Extract the [X, Y] coordinate from the center of the cell holding the provided text.  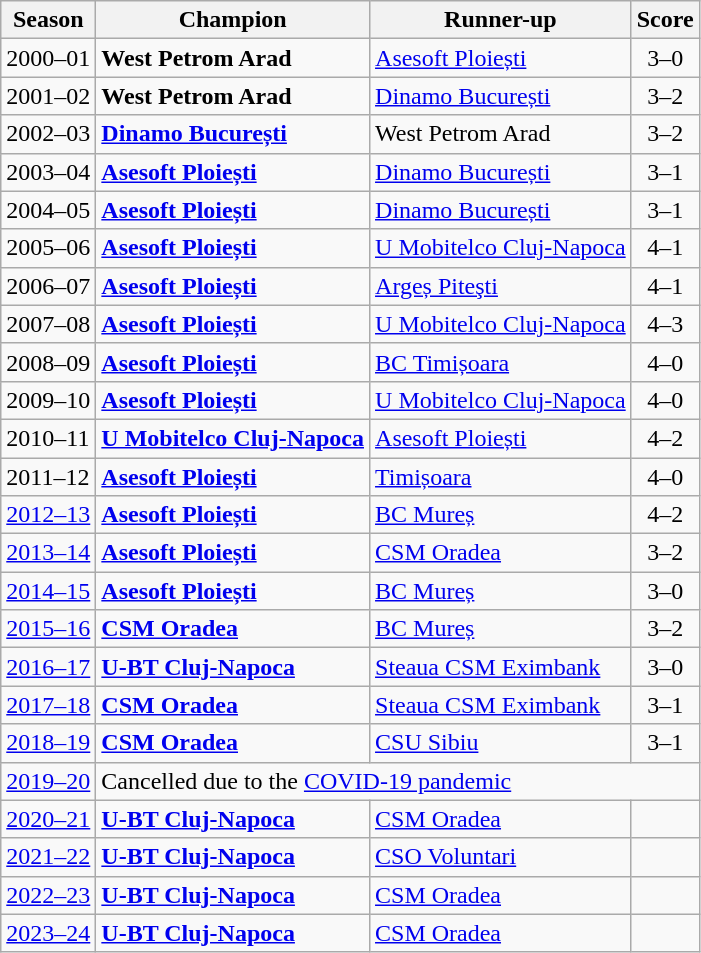
2023–24 [48, 933]
2009–10 [48, 400]
2018–19 [48, 743]
Argeș Piteşti [501, 286]
2017–18 [48, 705]
Cancelled due to the COVID-19 pandemic [398, 781]
2010–11 [48, 438]
2008–09 [48, 362]
2006–07 [48, 286]
2005–06 [48, 248]
Season [48, 20]
CSO Voluntari [501, 857]
2011–12 [48, 477]
Score [665, 20]
2001–02 [48, 96]
2022–23 [48, 895]
2003–04 [48, 172]
2021–22 [48, 857]
2012–13 [48, 515]
2016–17 [48, 667]
4–3 [665, 324]
2002–03 [48, 134]
Timișoara [501, 477]
CSU Sibiu [501, 743]
Runner-up [501, 20]
2004–05 [48, 210]
Champion [233, 20]
2013–14 [48, 553]
2020–21 [48, 819]
2014–15 [48, 591]
BC Timișoara [501, 362]
2015–16 [48, 629]
2007–08 [48, 324]
2000–01 [48, 58]
2019–20 [48, 781]
